Find where the given text appears and provide that cell's center as [X, Y] coordinate. 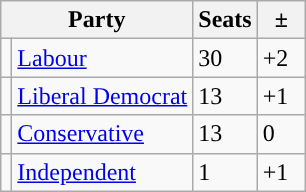
30 [225, 58]
Liberal Democrat [102, 96]
1 [225, 172]
Independent [102, 172]
0 [281, 134]
± [281, 20]
Seats [225, 20]
Conservative [102, 134]
Party [97, 20]
Labour [102, 58]
+2 [281, 58]
